Output the (X, Y) coordinate of the center of the cell containing the given text.  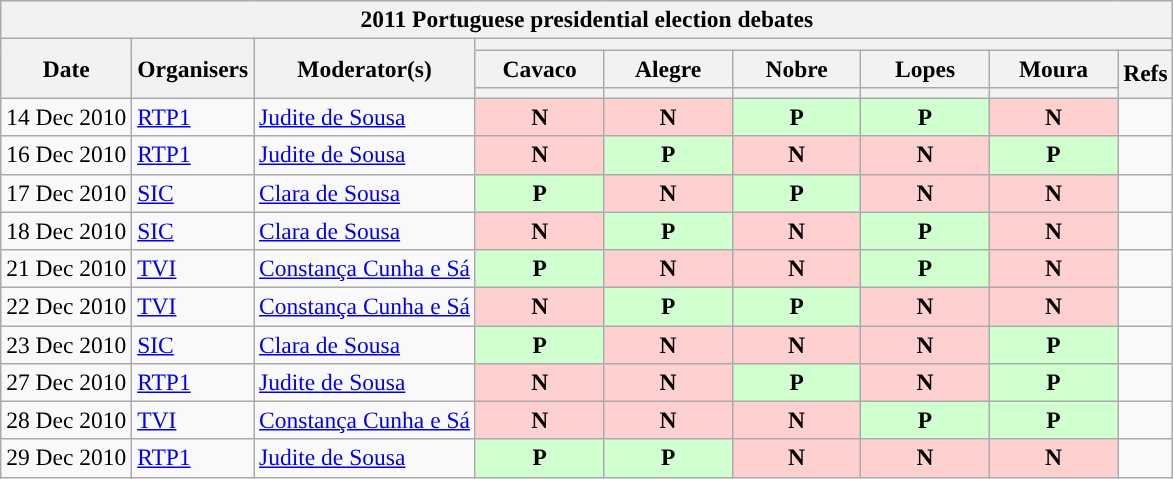
22 Dec 2010 (66, 306)
2011 Portuguese presidential election debates (587, 19)
Refs (1146, 74)
Alegre (668, 68)
23 Dec 2010 (66, 344)
28 Dec 2010 (66, 420)
Organisers (193, 68)
18 Dec 2010 (66, 231)
27 Dec 2010 (66, 382)
29 Dec 2010 (66, 458)
Cavaco (539, 68)
16 Dec 2010 (66, 155)
Moura (1053, 68)
Date (66, 68)
Nobre (796, 68)
17 Dec 2010 (66, 193)
21 Dec 2010 (66, 268)
Lopes (925, 68)
Moderator(s) (365, 68)
14 Dec 2010 (66, 117)
